Locate the cell with the specified text and output its [X, Y] center coordinate. 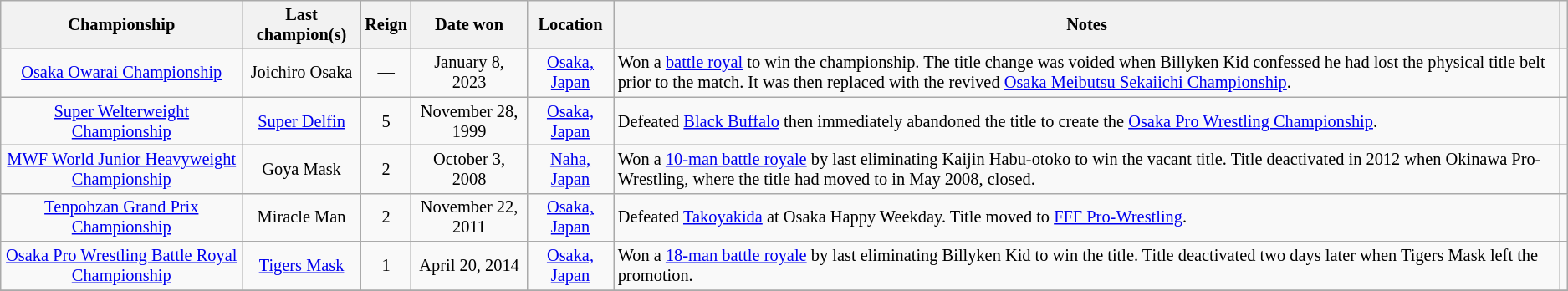
Last champion(s) [302, 24]
January 8, 2023 [469, 73]
Notes [1087, 24]
Super Delfin [302, 121]
Osaka Owarai Championship [122, 73]
October 3, 2008 [469, 169]
MWF World Junior Heavyweight Championship [122, 169]
Date won [469, 24]
Osaka Pro Wrestling Battle Royal Championship [122, 266]
April 20, 2014 [469, 266]
Location [570, 24]
Miracle Man [302, 217]
Naha, Japan [570, 169]
November 22, 2011 [469, 217]
Championship [122, 24]
Super Welterweight Championship [122, 121]
Won a 18-man battle royale by last eliminating Billyken Kid to win the title. Title deactivated two days later when Tigers Mask left the promotion. [1087, 266]
Joichiro Osaka [302, 73]
Reign [386, 24]
November 28, 1999 [469, 121]
Defeated Takoyakida at Osaka Happy Weekday. Title moved to FFF Pro-Wrestling. [1087, 217]
1 [386, 266]
Tigers Mask [302, 266]
— [386, 73]
Goya Mask [302, 169]
Tenpohzan Grand Prix Championship [122, 217]
5 [386, 121]
Defeated Black Buffalo then immediately abandoned the title to create the Osaka Pro Wrestling Championship. [1087, 121]
